Scan for the cell matching the given text and deliver its (X, Y) coordinate at center. 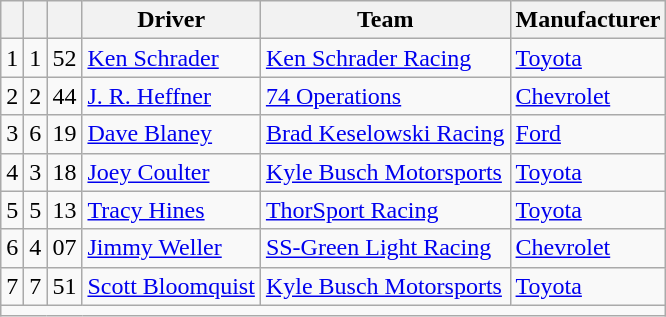
07 (64, 248)
ThorSport Racing (385, 210)
Tracy Hines (171, 210)
Brad Keselowski Racing (385, 134)
Ken Schrader Racing (385, 58)
18 (64, 172)
Driver (171, 20)
Jimmy Weller (171, 248)
52 (64, 58)
J. R. Heffner (171, 96)
Scott Bloomquist (171, 286)
13 (64, 210)
Dave Blaney (171, 134)
Joey Coulter (171, 172)
Ken Schrader (171, 58)
74 Operations (385, 96)
Ford (588, 134)
51 (64, 286)
Manufacturer (588, 20)
44 (64, 96)
19 (64, 134)
Team (385, 20)
SS-Green Light Racing (385, 248)
